Output the (x, y) coordinate of the center of the cell containing the given text.  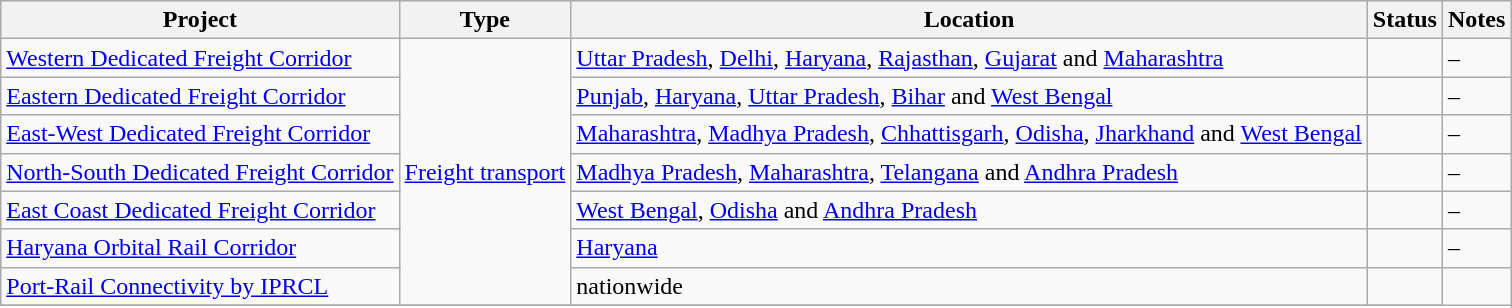
North-South Dedicated Freight Corridor (200, 172)
Madhya Pradesh, Maharashtra, Telangana and Andhra Pradesh (970, 172)
Punjab, Haryana, Uttar Pradesh, Bihar and West Bengal (970, 96)
Haryana Orbital Rail Corridor (200, 248)
Status (1404, 20)
Freight transport (485, 172)
East-West Dedicated Freight Corridor (200, 134)
Type (485, 20)
Location (970, 20)
Project (200, 20)
Uttar Pradesh, Delhi, Haryana, Rajasthan, Gujarat and Maharashtra (970, 58)
Notes (1476, 20)
nationwide (970, 286)
West Bengal, Odisha and Andhra Pradesh (970, 210)
Eastern Dedicated Freight Corridor (200, 96)
East Coast Dedicated Freight Corridor (200, 210)
Maharashtra, Madhya Pradesh, Chhattisgarh, Odisha, Jharkhand and West Bengal (970, 134)
Port-Rail Connectivity by IPRCL (200, 286)
Haryana (970, 248)
Western Dedicated Freight Corridor (200, 58)
